For the text-containing cell, return its midpoint in [x, y] coordinate format. 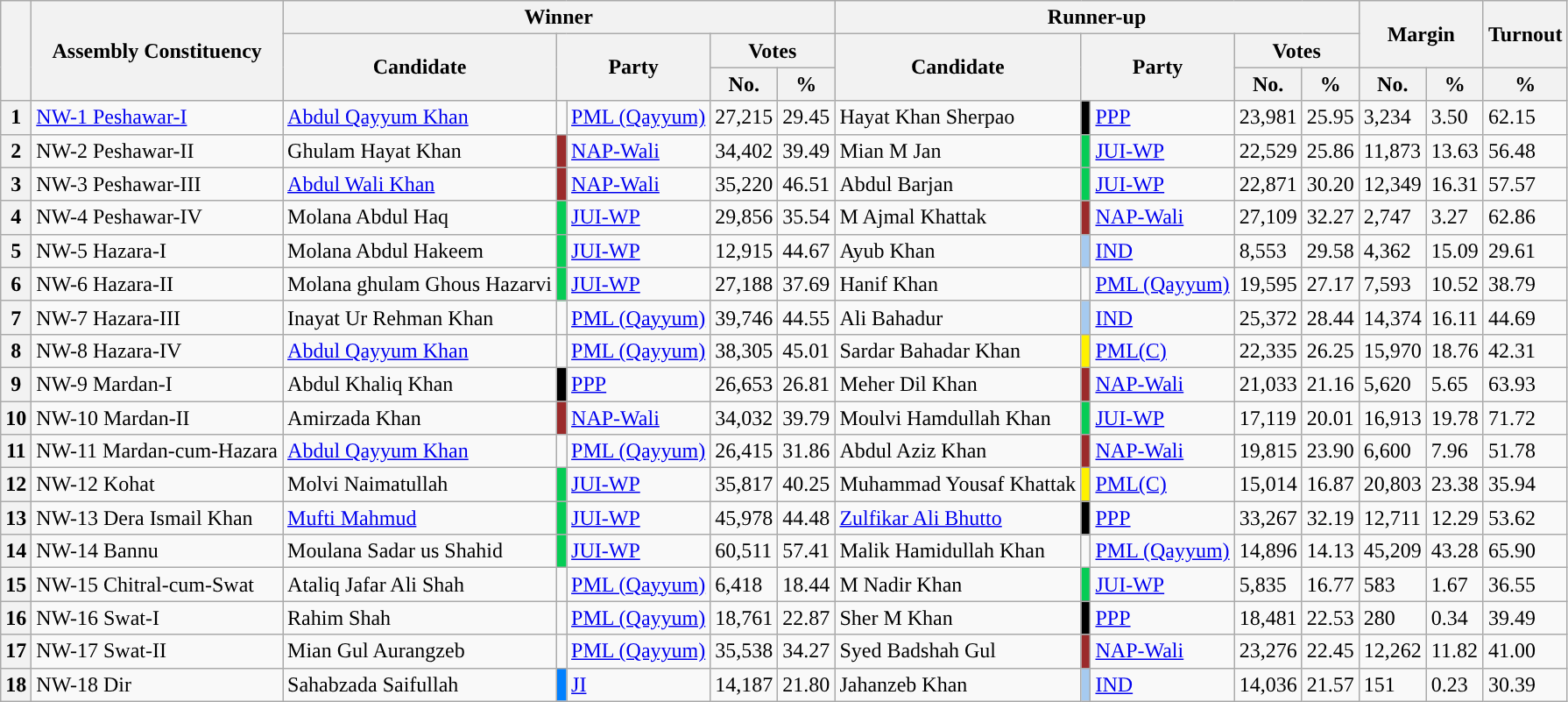
M Ajmal Khattak [958, 217]
4 [16, 217]
Margin [1421, 34]
16.31 [1454, 184]
NW-10 Mardan-II [158, 418]
Turnout [1525, 34]
51.78 [1525, 451]
M Nadir Khan [958, 585]
29,856 [745, 217]
39.79 [806, 418]
Malik Hamidullah Khan [958, 551]
Winner [559, 18]
NW-6 Hazara-II [158, 284]
56.48 [1525, 151]
19.78 [1454, 418]
53.62 [1525, 518]
280 [1393, 618]
63.93 [1525, 384]
18.76 [1454, 351]
71.72 [1525, 418]
7,593 [1393, 284]
Syed Badshah Gul [958, 651]
35,220 [745, 184]
3 [16, 184]
18 [16, 684]
57.41 [806, 551]
14,187 [745, 684]
7 [16, 317]
35,817 [745, 485]
43.28 [1454, 551]
Rahim Shah [420, 618]
26,653 [745, 384]
Ataliq Jafar Ali Shah [420, 585]
Molana Abdul Haq [420, 217]
12,711 [1393, 518]
35,538 [745, 651]
Sardar Bahadar Khan [958, 351]
27,215 [745, 117]
46.51 [806, 184]
12,262 [1393, 651]
15,014 [1268, 485]
18.44 [806, 585]
JI [639, 684]
22,871 [1268, 184]
34.27 [806, 651]
583 [1393, 585]
11.82 [1454, 651]
31.86 [806, 451]
30.39 [1525, 684]
2 [16, 151]
NW-13 Dera Ismail Khan [158, 518]
10.52 [1454, 284]
Abdul Aziz Khan [958, 451]
60,511 [745, 551]
8,553 [1268, 251]
12,915 [745, 251]
45,978 [745, 518]
16.11 [1454, 317]
3.27 [1454, 217]
18,761 [745, 618]
NW-12 Kohat [158, 485]
21.57 [1330, 684]
Ali Bahadur [958, 317]
44.67 [806, 251]
19,595 [1268, 284]
NW-7 Hazara-III [158, 317]
NW-8 Hazara-IV [158, 351]
6,418 [745, 585]
Abdul Khaliq Khan [420, 384]
Moulana Sadar us Shahid [420, 551]
Zulfikar Ali Bhutto [958, 518]
NW-18 Dir [158, 684]
44.69 [1525, 317]
NW-5 Hazara-I [158, 251]
14 [16, 551]
21,033 [1268, 384]
25.86 [1330, 151]
22.87 [806, 618]
20,803 [1393, 485]
Abdul Wali Khan [420, 184]
6 [16, 284]
17,119 [1268, 418]
Molana ghulam Ghous Hazarvi [420, 284]
5,620 [1393, 384]
14,896 [1268, 551]
25,372 [1268, 317]
Molana Abdul Hakeem [420, 251]
Mufti Mahmud [420, 518]
NW-15 Chitral-cum-Swat [158, 585]
29.45 [806, 117]
6,600 [1393, 451]
42.31 [1525, 351]
Mian M Jan [958, 151]
12,349 [1393, 184]
13.63 [1454, 151]
Ghulam Hayat Khan [420, 151]
16.77 [1330, 585]
41.00 [1525, 651]
15 [16, 585]
35.94 [1525, 485]
57.57 [1525, 184]
12 [16, 485]
34,032 [745, 418]
62.86 [1525, 217]
Meher Dil Khan [958, 384]
32.19 [1330, 518]
18,481 [1268, 618]
Hayat Khan Sherpao [958, 117]
23,276 [1268, 651]
Ayub Khan [958, 251]
27,188 [745, 284]
NW-9 Mardan-I [158, 384]
16.87 [1330, 485]
NW-1 Peshawar-I [158, 117]
22,529 [1268, 151]
0.34 [1454, 618]
37.69 [806, 284]
NW-2 Peshawar-II [158, 151]
23.38 [1454, 485]
Runner-up [1097, 18]
21.16 [1330, 384]
1 [16, 117]
NW-16 Swat-I [158, 618]
23,981 [1268, 117]
14.13 [1330, 551]
Muhammad Yousaf Khattak [958, 485]
NW-17 Swat-II [158, 651]
26.25 [1330, 351]
32.27 [1330, 217]
33,267 [1268, 518]
38,305 [745, 351]
13 [16, 518]
23.90 [1330, 451]
15.09 [1454, 251]
45.01 [806, 351]
62.15 [1525, 117]
5.65 [1454, 384]
20.01 [1330, 418]
3,234 [1393, 117]
NW-14 Bannu [158, 551]
22,335 [1268, 351]
Moulvi Hamdullah Khan [958, 418]
11 [16, 451]
9 [16, 384]
Jahanzeb Khan [958, 684]
1.67 [1454, 585]
NW-4 Peshawar-IV [158, 217]
27.17 [1330, 284]
21.80 [806, 684]
Sahabzada Saifullah [420, 684]
36.55 [1525, 585]
29.58 [1330, 251]
8 [16, 351]
30.20 [1330, 184]
28.44 [1330, 317]
65.90 [1525, 551]
44.48 [806, 518]
34,402 [745, 151]
Inayat Ur Rehman Khan [420, 317]
0.23 [1454, 684]
26,415 [745, 451]
17 [16, 651]
25.95 [1330, 117]
Amirzada Khan [420, 418]
NW-11 Mardan-cum-Hazara [158, 451]
19,815 [1268, 451]
Abdul Barjan [958, 184]
2,747 [1393, 217]
16,913 [1393, 418]
12.29 [1454, 518]
39,746 [745, 317]
45,209 [1393, 551]
22.53 [1330, 618]
27,109 [1268, 217]
22.45 [1330, 651]
14,374 [1393, 317]
16 [16, 618]
Mian Gul Aurangzeb [420, 651]
40.25 [806, 485]
4,362 [1393, 251]
14,036 [1268, 684]
Sher M Khan [958, 618]
151 [1393, 684]
Hanif Khan [958, 284]
26.81 [806, 384]
Assembly Constituency [158, 51]
NW-3 Peshawar-III [158, 184]
44.55 [806, 317]
7.96 [1454, 451]
Molvi Naimatullah [420, 485]
5,835 [1268, 585]
15,970 [1393, 351]
35.54 [806, 217]
3.50 [1454, 117]
29.61 [1525, 251]
38.79 [1525, 284]
10 [16, 418]
5 [16, 251]
11,873 [1393, 151]
